Output the (X, Y) coordinate of the center of the cell containing the given text.  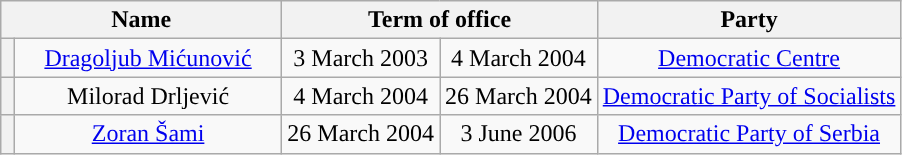
Milorad Drljević (148, 96)
3 June 2006 (519, 134)
Name (142, 20)
Democratic Party of Socialists (749, 96)
Term of office (440, 20)
Party (749, 20)
3 March 2003 (361, 58)
Zoran Šami (148, 134)
Democratic Centre (749, 58)
Democratic Party of Serbia (749, 134)
Dragoljub Mićunović (148, 58)
